Return the (X, Y) coordinate for the center point of the cell that contains the specified text.  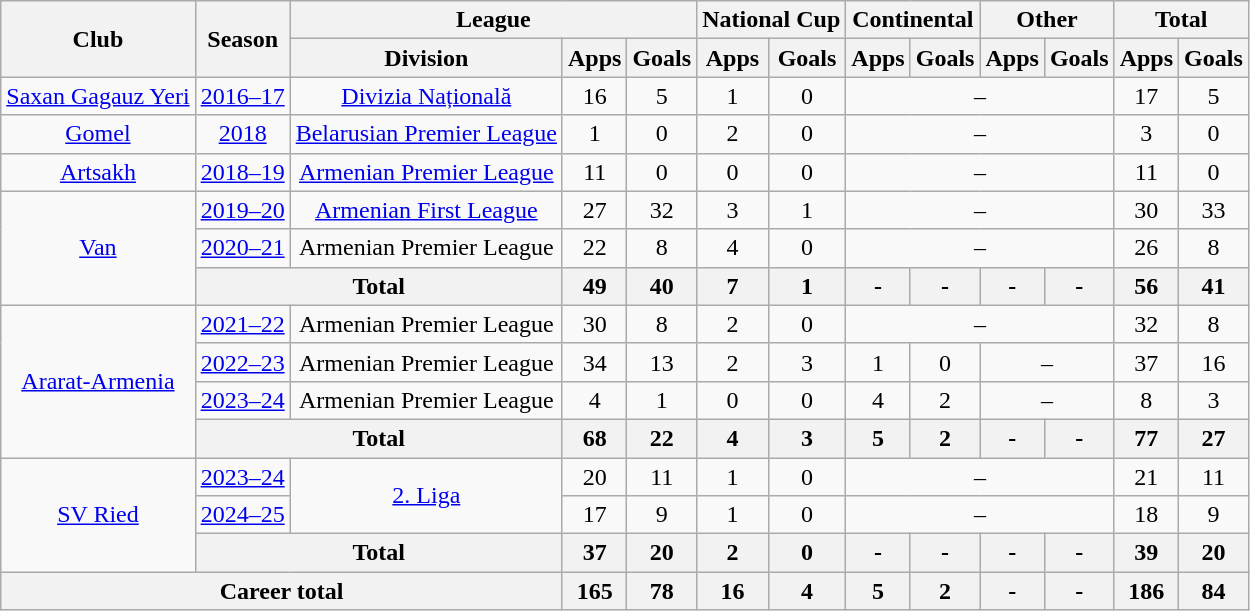
56 (1146, 286)
33 (1214, 210)
League (493, 20)
2024–25 (242, 515)
Divizia Națională (426, 96)
13 (662, 362)
78 (662, 591)
39 (1146, 553)
186 (1146, 591)
84 (1214, 591)
2018–19 (242, 172)
18 (1146, 515)
Career total (282, 591)
7 (733, 286)
National Cup (772, 20)
21 (1146, 477)
Artsakh (98, 172)
Gomel (98, 134)
Division (426, 58)
2018 (242, 134)
Ararat-Armenia (98, 381)
Club (98, 39)
Other (1047, 20)
SV Ried (98, 515)
68 (594, 438)
Saxan Gagauz Yeri (98, 96)
Belarusian Premier League (426, 134)
Season (242, 39)
Continental (913, 20)
49 (594, 286)
2022–23 (242, 362)
2019–20 (242, 210)
2021–22 (242, 324)
165 (594, 591)
26 (1146, 248)
34 (594, 362)
2. Liga (426, 496)
Armenian First League (426, 210)
40 (662, 286)
77 (1146, 438)
2020–21 (242, 248)
41 (1214, 286)
2016–17 (242, 96)
Van (98, 248)
